Search for the cell housing the specified text and yield its (X, Y) center coordinate. 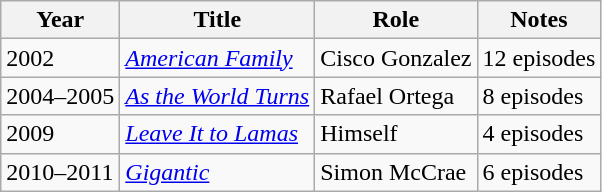
2002 (60, 58)
Role (396, 20)
Title (218, 20)
Notes (539, 20)
4 episodes (539, 134)
As the World Turns (218, 96)
8 episodes (539, 96)
2010–2011 (60, 172)
Gigantic (218, 172)
12 episodes (539, 58)
2009 (60, 134)
Simon McCrae (396, 172)
Himself (396, 134)
Year (60, 20)
2004–2005 (60, 96)
Cisco Gonzalez (396, 58)
6 episodes (539, 172)
Leave It to Lamas (218, 134)
Rafael Ortega (396, 96)
American Family (218, 58)
